Scan for the cell matching the given text and deliver its (x, y) coordinate at center. 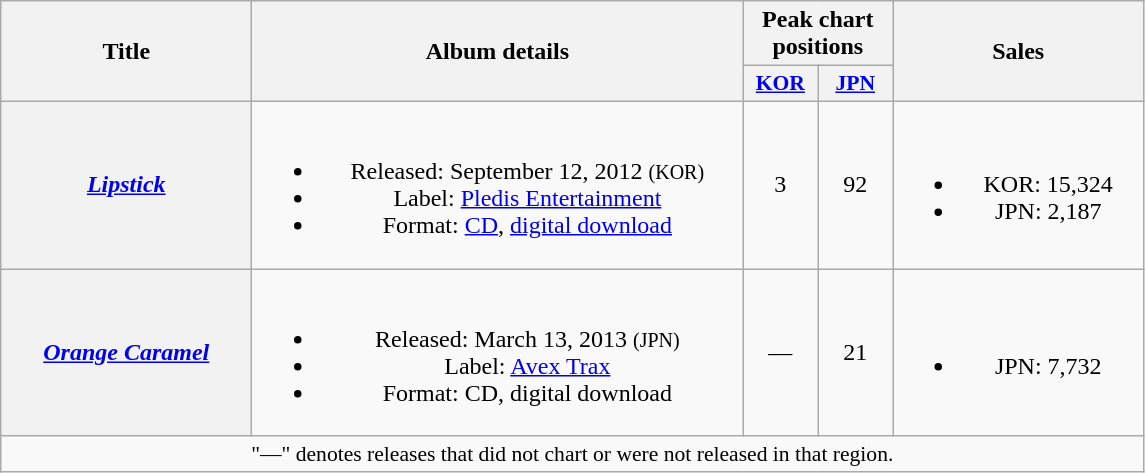
KOR (780, 84)
JPN: 7,732 (1018, 352)
Released: March 13, 2013 (JPN)Label: Avex TraxFormat: CD, digital download (498, 352)
JPN (856, 84)
21 (856, 352)
Peak chart positions (818, 34)
"—" denotes releases that did not chart or were not released in that region. (572, 454)
Lipstick (126, 184)
3 (780, 184)
KOR: 15,324JPN: 2,187 (1018, 184)
Sales (1018, 52)
Title (126, 52)
Album details (498, 52)
92 (856, 184)
— (780, 352)
Orange Caramel (126, 352)
Released: September 12, 2012 (KOR)Label: Pledis EntertainmentFormat: CD, digital download (498, 184)
